Extract the [X, Y] coordinate from the center of the cell holding the provided text.  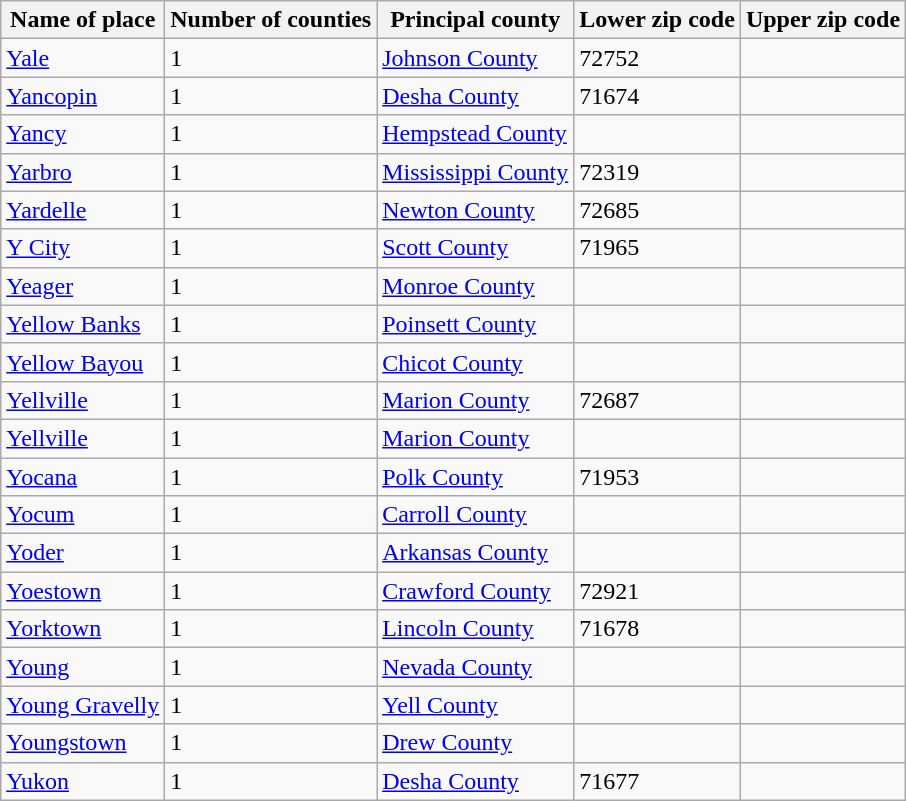
71953 [658, 477]
Yeager [83, 286]
Mississippi County [476, 172]
Yardelle [83, 210]
Name of place [83, 20]
Drew County [476, 743]
Yancy [83, 134]
Yellow Bayou [83, 362]
Johnson County [476, 58]
72921 [658, 591]
Yancopin [83, 96]
Monroe County [476, 286]
Lincoln County [476, 629]
Young Gravelly [83, 705]
Yukon [83, 781]
Yocum [83, 515]
Yoder [83, 553]
Yorktown [83, 629]
Crawford County [476, 591]
Carroll County [476, 515]
71677 [658, 781]
Polk County [476, 477]
72685 [658, 210]
Yarbro [83, 172]
Yale [83, 58]
Lower zip code [658, 20]
Youngstown [83, 743]
Young [83, 667]
Poinsett County [476, 324]
72752 [658, 58]
Number of counties [271, 20]
Principal county [476, 20]
Yellow Banks [83, 324]
72319 [658, 172]
71674 [658, 96]
71678 [658, 629]
Nevada County [476, 667]
Y City [83, 248]
Arkansas County [476, 553]
Yocana [83, 477]
Chicot County [476, 362]
Hempstead County [476, 134]
Newton County [476, 210]
72687 [658, 400]
71965 [658, 248]
Yell County [476, 705]
Yoestown [83, 591]
Scott County [476, 248]
Upper zip code [822, 20]
